Provide the [X, Y] coordinate of the cell's center where the given text is located.  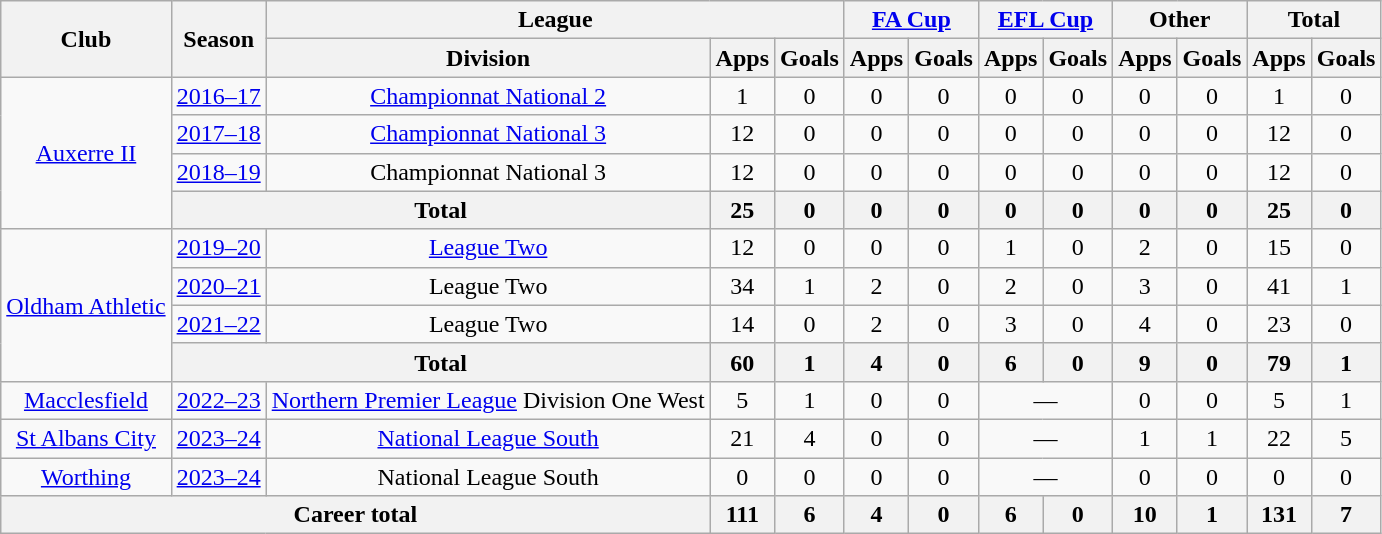
2016–17 [218, 96]
League [555, 20]
14 [742, 324]
131 [1279, 515]
41 [1279, 286]
22 [1279, 438]
St Albans City [86, 438]
10 [1145, 515]
EFL Cup [1045, 20]
Championnat National 2 [488, 96]
FA Cup [911, 20]
2017–18 [218, 134]
2021–22 [218, 324]
Career total [356, 515]
Season [218, 39]
60 [742, 362]
79 [1279, 362]
Macclesfield [86, 400]
111 [742, 515]
9 [1145, 362]
34 [742, 286]
2022–23 [218, 400]
2020–21 [218, 286]
Auxerre II [86, 153]
Club [86, 39]
Oldham Athletic [86, 305]
23 [1279, 324]
15 [1279, 248]
2019–20 [218, 248]
2018–19 [218, 172]
Worthing [86, 477]
Division [488, 58]
Other [1180, 20]
7 [1346, 515]
21 [742, 438]
Northern Premier League Division One West [488, 400]
